Detect which cell encompasses the target text, then output its (x, y) center coordinate. 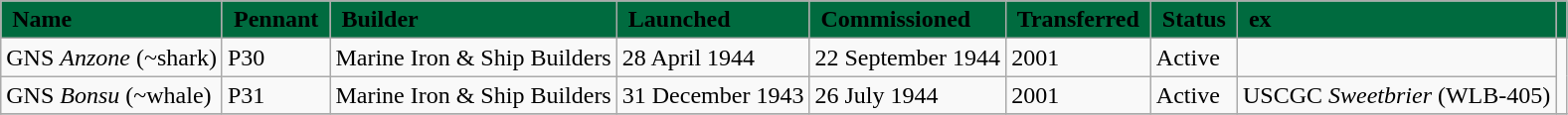
Pennant (275, 20)
Status (1193, 20)
P30 (275, 57)
28 April 1944 (713, 57)
Commissioned (908, 20)
Transferred (1079, 20)
P31 (275, 95)
USCGC Sweetbrier (WLB-405) (1396, 95)
GNS Anzone (~shark) (111, 57)
ex (1396, 20)
GNS Bonsu (~whale) (111, 95)
Name (111, 20)
31 December 1943 (713, 95)
26 July 1944 (908, 95)
Launched (713, 20)
22 September 1944 (908, 57)
Builder (473, 20)
